Return the (X, Y) coordinate for the center point of the cell that contains the specified text.  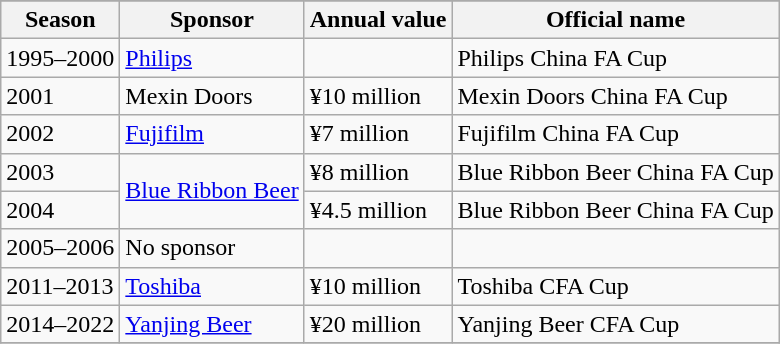
¥7 million (378, 134)
Philips (212, 58)
Sponsor (212, 20)
Toshiba (212, 286)
Mexin Doors China FA Cup (616, 96)
2011–2013 (60, 286)
2005–2006 (60, 248)
1995–2000 (60, 58)
Blue Ribbon Beer (212, 191)
2014–2022 (60, 324)
2001 (60, 96)
Yanjing Beer (212, 324)
2003 (60, 172)
Philips China FA Cup (616, 58)
¥8 million (378, 172)
Fujifilm China FA Cup (616, 134)
Official name (616, 20)
Mexin Doors (212, 96)
Yanjing Beer CFA Cup (616, 324)
Season (60, 20)
Fujifilm (212, 134)
Toshiba CFA Cup (616, 286)
¥4.5 million (378, 210)
Annual value (378, 20)
2004 (60, 210)
No sponsor (212, 248)
2002 (60, 134)
¥20 million (378, 324)
